Find where the given text appears and provide that cell's center as (X, Y) coordinate. 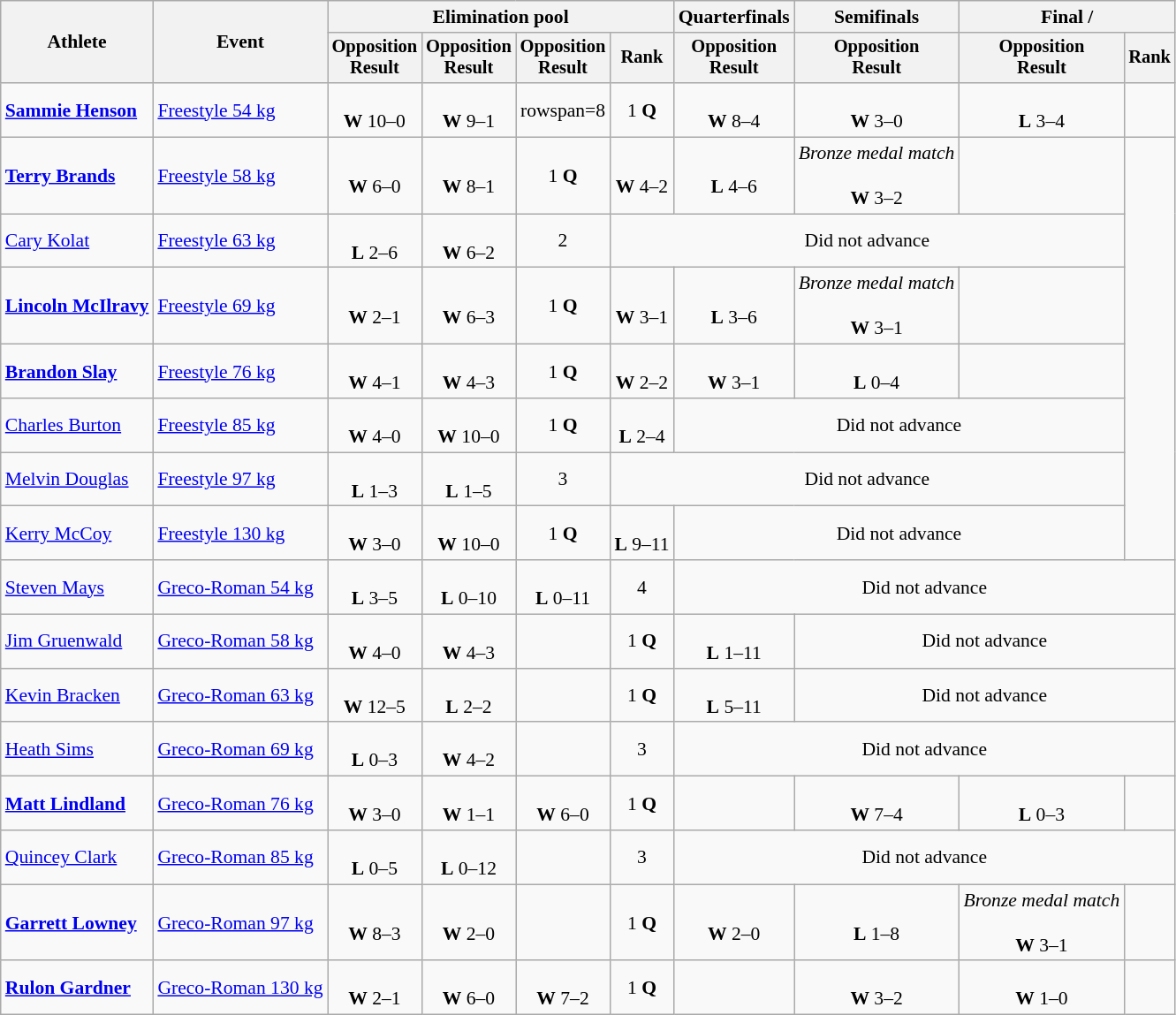
L 2–6 (375, 240)
L 5–11 (734, 696)
Elimination pool (501, 17)
W 1–1 (468, 804)
W 9–1 (468, 110)
W 8–3 (375, 922)
Greco-Roman 97 kg (240, 922)
Jim Gruenwald (78, 641)
L 0–4 (876, 371)
Quincey Clark (78, 857)
Freestyle 63 kg (240, 240)
L 1–3 (375, 479)
L 1–8 (876, 922)
L 4–6 (734, 177)
Freestyle 130 kg (240, 534)
L 2–4 (641, 426)
Sammie Henson (78, 110)
Cary Kolat (78, 240)
L 3–4 (1041, 110)
Freestyle 85 kg (240, 426)
Freestyle 54 kg (240, 110)
W 4–1 (375, 371)
Freestyle 69 kg (240, 306)
W 6–3 (468, 306)
Event (240, 42)
Matt Lindland (78, 804)
Garrett Lowney (78, 922)
W 2–2 (641, 371)
L 0–11 (564, 587)
Rulon Gardner (78, 988)
Quarterfinals (734, 17)
L 9–11 (641, 534)
L 3–6 (734, 306)
L 1–5 (468, 479)
Brandon Slay (78, 371)
Athlete (78, 42)
Greco-Roman 69 kg (240, 749)
Final / (1066, 17)
Greco-Roman 130 kg (240, 988)
2 (564, 240)
4 (641, 587)
Lincoln McIlravy (78, 306)
W 7–2 (564, 988)
Heath Sims (78, 749)
Semifinals (876, 17)
L 0–12 (468, 857)
W 12–5 (375, 696)
Greco-Roman 85 kg (240, 857)
Terry Brands (78, 177)
Charles Burton (78, 426)
rowspan=8 (564, 110)
Freestyle 97 kg (240, 479)
W 8–4 (734, 110)
L 2–2 (468, 696)
Greco-Roman 58 kg (240, 641)
L 3–5 (375, 587)
Freestyle 58 kg (240, 177)
Greco-Roman 76 kg (240, 804)
Freestyle 76 kg (240, 371)
W 3–2 (876, 988)
Steven Mays (78, 587)
Greco-Roman 63 kg (240, 696)
Greco-Roman 54 kg (240, 587)
Melvin Douglas (78, 479)
W 7–4 (876, 804)
L 1–11 (734, 641)
W 6–2 (468, 240)
L 0–5 (375, 857)
W 1–0 (1041, 988)
Kerry McCoy (78, 534)
W 8–1 (468, 177)
L 0–10 (468, 587)
Kevin Bracken (78, 696)
Bronze medal matchW 3–2 (876, 177)
